Find where the given text appears and provide that cell's center as (X, Y) coordinate. 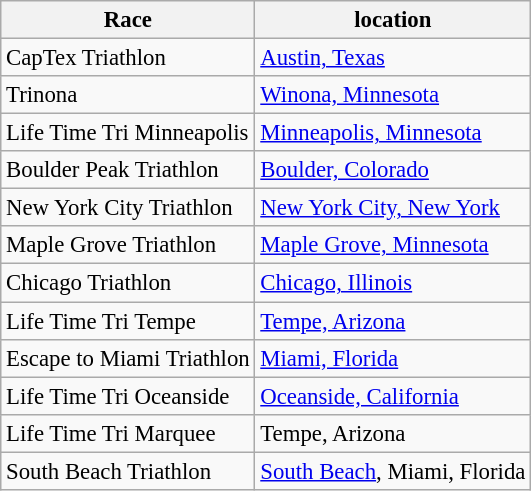
Maple Grove Triathlon (128, 245)
Oceanside, California (393, 396)
Minneapolis, Minnesota (393, 133)
Race (128, 20)
Chicago, Illinois (393, 283)
CapTex Triathlon (128, 58)
South Beach Triathlon (128, 471)
New York City Triathlon (128, 208)
Boulder Peak Triathlon (128, 170)
Life Time Tri Tempe (128, 321)
Escape to Miami Triathlon (128, 358)
Life Time Tri Marquee (128, 433)
Maple Grove, Minnesota (393, 245)
Miami, Florida (393, 358)
Life Time Tri Minneapolis (128, 133)
Trinona (128, 95)
New York City, New York (393, 208)
Boulder, Colorado (393, 170)
Chicago Triathlon (128, 283)
South Beach, Miami, Florida (393, 471)
location (393, 20)
Austin, Texas (393, 58)
Winona, Minnesota (393, 95)
Life Time Tri Oceanside (128, 396)
